Output the (x, y) coordinate of the center of the cell containing the given text.  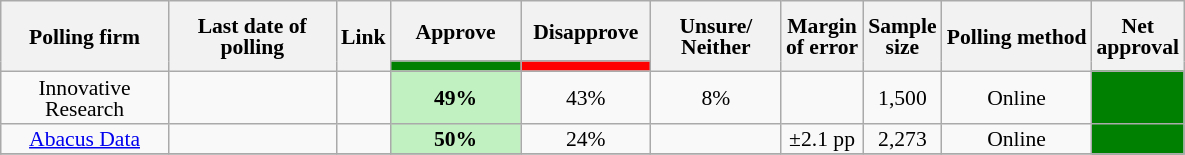
Link (364, 36)
Innovative Research (85, 97)
Last date of polling (252, 36)
Disapprove (586, 31)
Polling method (1017, 36)
Abacus Data (85, 138)
Polling firm (85, 36)
2,273 (902, 138)
Approve (456, 31)
Netapproval (1138, 36)
50% (456, 138)
Samplesize (902, 36)
1,500 (902, 97)
Marginof error (822, 36)
43% (586, 97)
49% (456, 97)
Unsure/Neither (716, 36)
24% (586, 138)
8% (716, 97)
±2.1 pp (822, 138)
